From the cell containing the given text, extract its center point as (X, Y) coordinate. 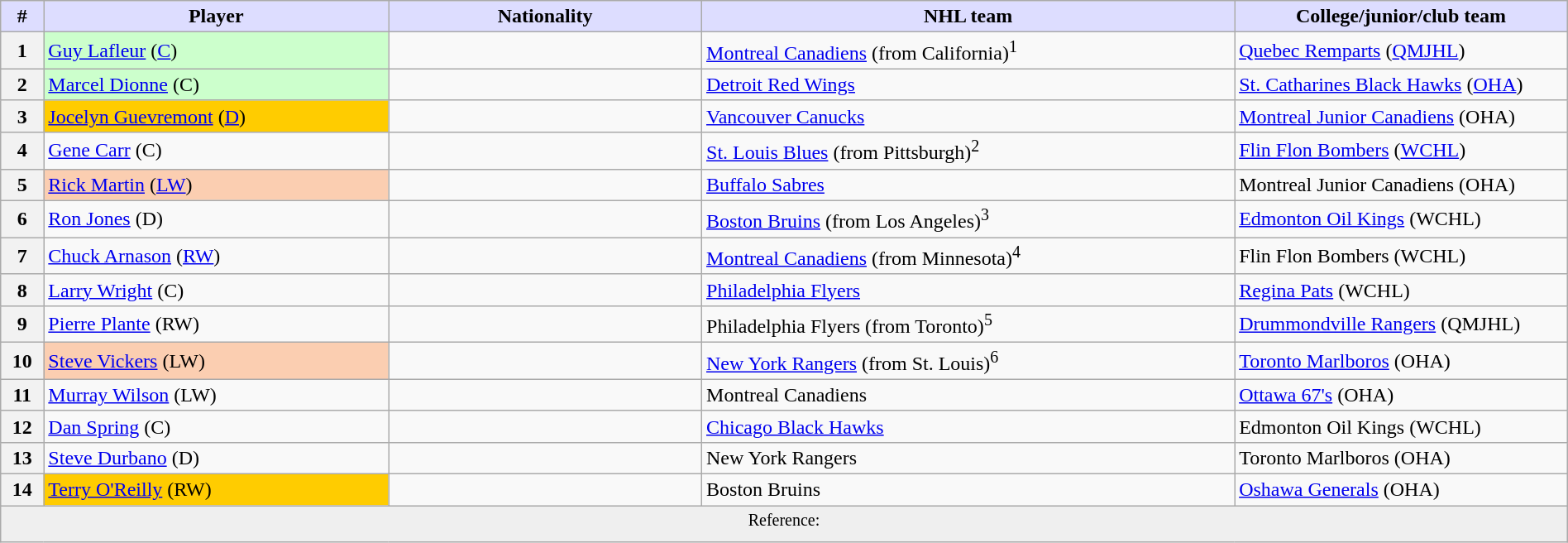
# (22, 17)
Reference: (784, 525)
Murray Wilson (LW) (217, 395)
3 (22, 116)
St. Catharines Black Hawks (OHA) (1401, 84)
5 (22, 185)
Rick Martin (LW) (217, 185)
Oshawa Generals (OHA) (1401, 490)
Drummondville Rangers (QMJHL) (1401, 324)
Montreal Canadiens (968, 395)
Montreal Canadiens (from California)1 (968, 51)
Buffalo Sabres (968, 185)
12 (22, 426)
6 (22, 219)
Larry Wright (C) (217, 290)
Terry O'Reilly (RW) (217, 490)
7 (22, 257)
Philadelphia Flyers (968, 290)
Vancouver Canucks (968, 116)
10 (22, 361)
Chicago Black Hawks (968, 426)
14 (22, 490)
13 (22, 459)
9 (22, 324)
Marcel Dionne (C) (217, 84)
Steve Durbano (D) (217, 459)
2 (22, 84)
College/junior/club team (1401, 17)
NHL team (968, 17)
Montreal Canadiens (from Minnesota)4 (968, 257)
1 (22, 51)
Gene Carr (C) (217, 151)
Steve Vickers (LW) (217, 361)
Ron Jones (D) (217, 219)
Boston Bruins (from Los Angeles)3 (968, 219)
8 (22, 290)
11 (22, 395)
Pierre Plante (RW) (217, 324)
Boston Bruins (968, 490)
4 (22, 151)
Quebec Remparts (QMJHL) (1401, 51)
St. Louis Blues (from Pittsburgh)2 (968, 151)
Nationality (546, 17)
New York Rangers (968, 459)
Player (217, 17)
Dan Spring (C) (217, 426)
New York Rangers (from St. Louis)6 (968, 361)
Jocelyn Guevremont (D) (217, 116)
Philadelphia Flyers (from Toronto)5 (968, 324)
Chuck Arnason (RW) (217, 257)
Detroit Red Wings (968, 84)
Guy Lafleur (C) (217, 51)
Ottawa 67's (OHA) (1401, 395)
Regina Pats (WCHL) (1401, 290)
